Return [X, Y] of the center of cell containing provided text 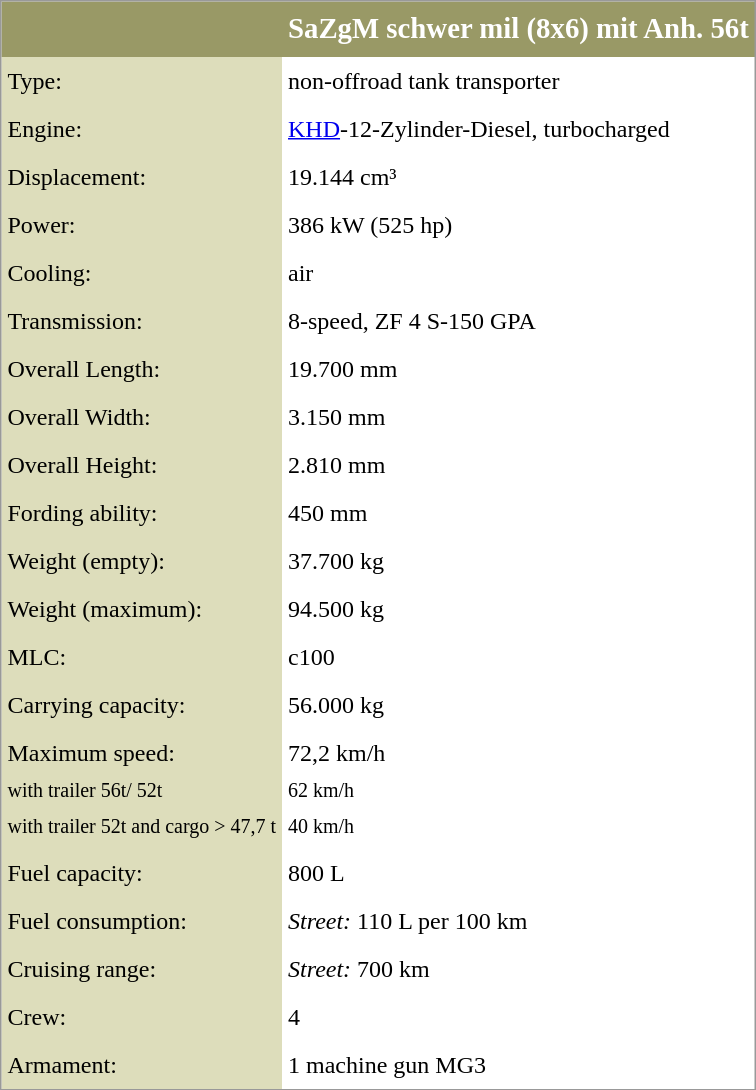
KHD-12-Zylinder-Diesel, turbocharged [519, 129]
Cooling: [142, 273]
air [519, 273]
SaZgM schwer mil (8x6) mit Anh. 56t [519, 29]
non-offroad tank transporter [519, 81]
Armament: [142, 1066]
1 machine gun MG3 [519, 1066]
MLC: [142, 657]
37.700 kg [519, 561]
Overall Width: [142, 417]
Type: [142, 81]
4 [519, 1017]
Overall Length: [142, 369]
Weight (empty): [142, 561]
386 kW (525 hp) [519, 225]
Fuel consumption: [142, 921]
Fording ability: [142, 513]
94.500 kg [519, 609]
Crew: [142, 1017]
Maximum speed:with trailer 56t/ 52twith trailer 52t and cargo > 47,7 t [142, 789]
3.150 mm [519, 417]
56.000 kg [519, 705]
Street: 700 km [519, 969]
8-speed, ZF 4 S-150 GPA [519, 321]
Cruising range: [142, 969]
Engine: [142, 129]
c100 [519, 657]
Displacement: [142, 177]
2.810 mm [519, 465]
Overall Height: [142, 465]
Weight (maximum): [142, 609]
Power: [142, 225]
800 L [519, 873]
Carrying capacity: [142, 705]
Street: 110 L per 100 km [519, 921]
72,2 km/h62 km/h40 km/h [519, 789]
450 mm [519, 513]
19.144 cm³ [519, 177]
Fuel capacity: [142, 873]
19.700 mm [519, 369]
Transmission: [142, 321]
